Locate the cell with the specified text and output its (x, y) center coordinate. 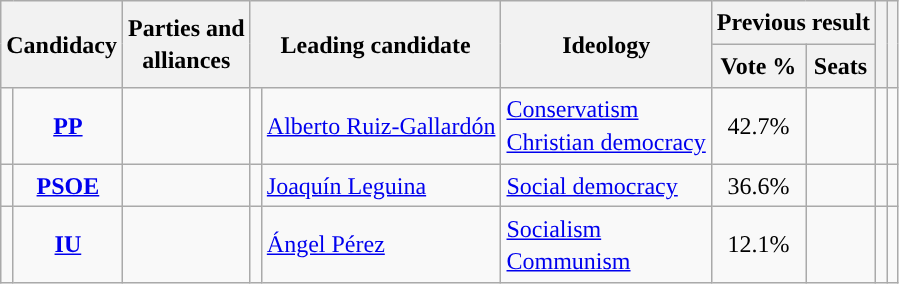
42.7% (758, 126)
Social democracy (606, 186)
12.1% (758, 245)
Vote % (758, 66)
Candidacy (62, 44)
Joaquín Leguina (381, 186)
SocialismCommunism (606, 245)
36.6% (758, 186)
IU (68, 245)
Parties andalliances (187, 44)
ConservatismChristian democracy (606, 126)
PSOE (68, 186)
Ángel Pérez (381, 245)
Leading candidate (376, 44)
Seats (841, 66)
Ideology (606, 44)
PP (68, 126)
Previous result (793, 22)
Alberto Ruiz-Gallardón (381, 126)
